Return the (X, Y) coordinate for the center point of the cell that contains the specified text.  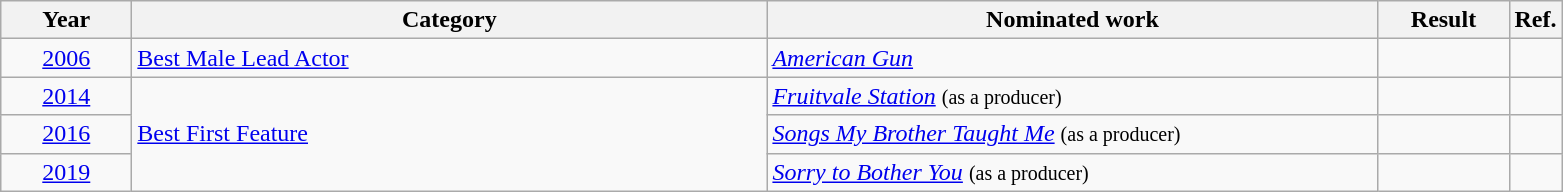
2019 (66, 172)
Best First Feature (450, 134)
Category (450, 20)
Result (1444, 20)
American Gun (1072, 58)
Ref. (1536, 20)
Fruitvale Station (as a producer) (1072, 96)
Songs My Brother Taught Me (as a producer) (1072, 134)
Sorry to Bother You (as a producer) (1072, 172)
2006 (66, 58)
2014 (66, 96)
2016 (66, 134)
Nominated work (1072, 20)
Best Male Lead Actor (450, 58)
Year (66, 20)
